Find where the given text appears and provide that cell's center as [X, Y] coordinate. 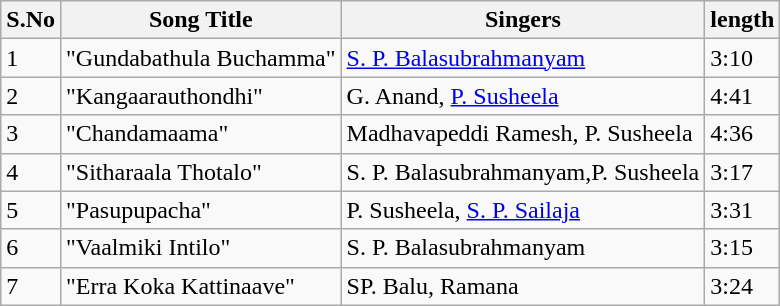
6 [31, 248]
"Vaalmiki Intilo" [200, 248]
3:10 [742, 58]
"Kangaarauthondhi" [200, 96]
3:31 [742, 210]
Song Title [200, 20]
"Sitharaala Thotalo" [200, 172]
4 [31, 172]
"Erra Koka Kattinaave" [200, 286]
3 [31, 134]
P. Susheela, S. P. Sailaja [523, 210]
2 [31, 96]
1 [31, 58]
"Gundabathula Buchamma" [200, 58]
Singers [523, 20]
SP. Balu, Ramana [523, 286]
S.No [31, 20]
length [742, 20]
"Pasupupacha" [200, 210]
4:41 [742, 96]
3:24 [742, 286]
3:15 [742, 248]
5 [31, 210]
"Chandamaama" [200, 134]
3:17 [742, 172]
7 [31, 286]
G. Anand, P. Susheela [523, 96]
Madhavapeddi Ramesh, P. Susheela [523, 134]
S. P. Balasubrahmanyam,P. Susheela [523, 172]
4:36 [742, 134]
